Provide the [X, Y] coordinate of the cell's center where the given text is located.  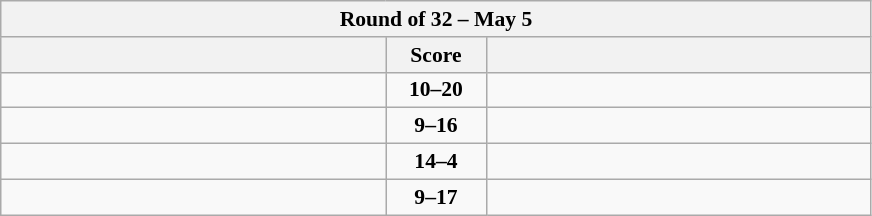
14–4 [436, 162]
9–17 [436, 197]
Round of 32 – May 5 [436, 19]
9–16 [436, 126]
Score [436, 55]
10–20 [436, 90]
